Search for the cell housing the specified text and yield its [x, y] center coordinate. 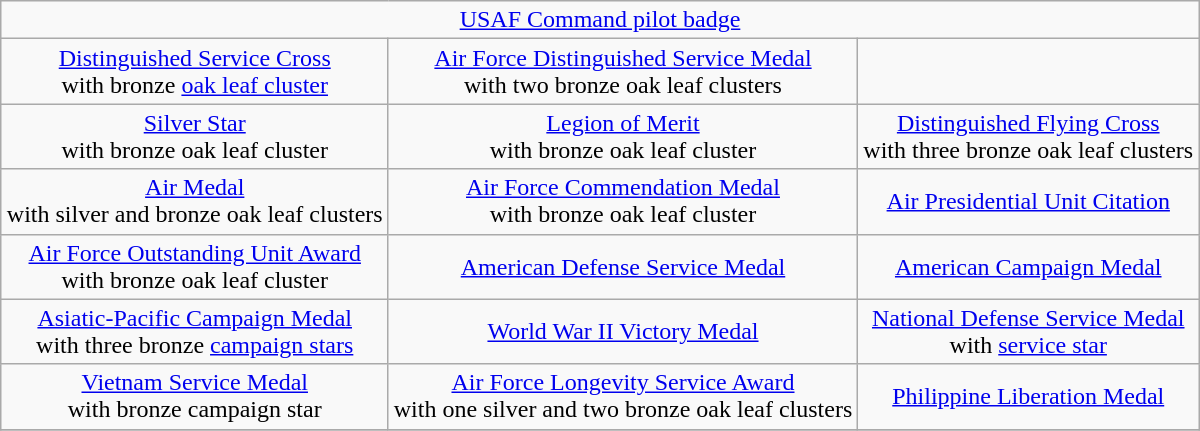
Air Force Longevity Service Awardwith one silver and two bronze oak leaf clusters [623, 396]
Vietnam Service Medalwith bronze campaign star [194, 396]
Air Medalwith silver and bronze oak leaf clusters [194, 202]
World War II Victory Medal [623, 332]
Air Force Commendation Medalwith bronze oak leaf cluster [623, 202]
USAF Command pilot badge [600, 20]
Asiatic-Pacific Campaign Medalwith three bronze campaign stars [194, 332]
Silver Starwith bronze oak leaf cluster [194, 136]
American Defense Service Medal [623, 266]
American Campaign Medal [1028, 266]
Distinguished Flying Crosswith three bronze oak leaf clusters [1028, 136]
Air Presidential Unit Citation [1028, 202]
Air Force Outstanding Unit Awardwith bronze oak leaf cluster [194, 266]
Legion of Meritwith bronze oak leaf cluster [623, 136]
Air Force Distinguished Service Medalwith two bronze oak leaf clusters [623, 72]
Distinguished Service Crosswith bronze oak leaf cluster [194, 72]
National Defense Service Medalwith service star [1028, 332]
Philippine Liberation Medal [1028, 396]
